For the text-containing cell, return its midpoint in [x, y] coordinate format. 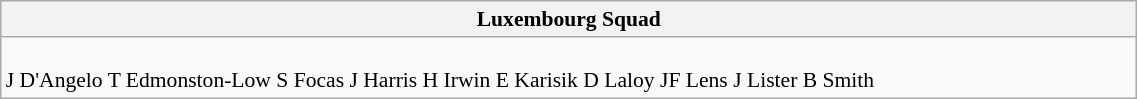
J D'Angelo T Edmonston-Low S Focas J Harris H Irwin E Karisik D Laloy JF Lens J Lister B Smith [569, 68]
Luxembourg Squad [569, 19]
